Determine the [x, y] coordinate at the center of the cell enclosing the given text.  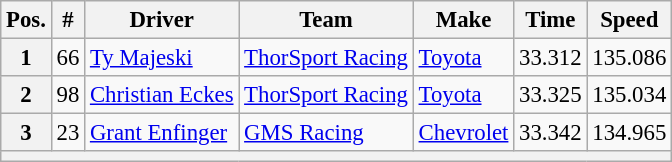
66 [68, 58]
Make [463, 20]
# [68, 20]
3 [26, 133]
Grant Enfinger [162, 133]
Team [326, 20]
33.312 [550, 58]
135.034 [630, 95]
Pos. [26, 20]
98 [68, 95]
23 [68, 133]
Speed [630, 20]
Chevrolet [463, 133]
33.325 [550, 95]
2 [26, 95]
33.342 [550, 133]
135.086 [630, 58]
Ty Majeski [162, 58]
Christian Eckes [162, 95]
GMS Racing [326, 133]
Driver [162, 20]
1 [26, 58]
Time [550, 20]
134.965 [630, 133]
